Extract the (X, Y) coordinate from the center of the cell holding the provided text.  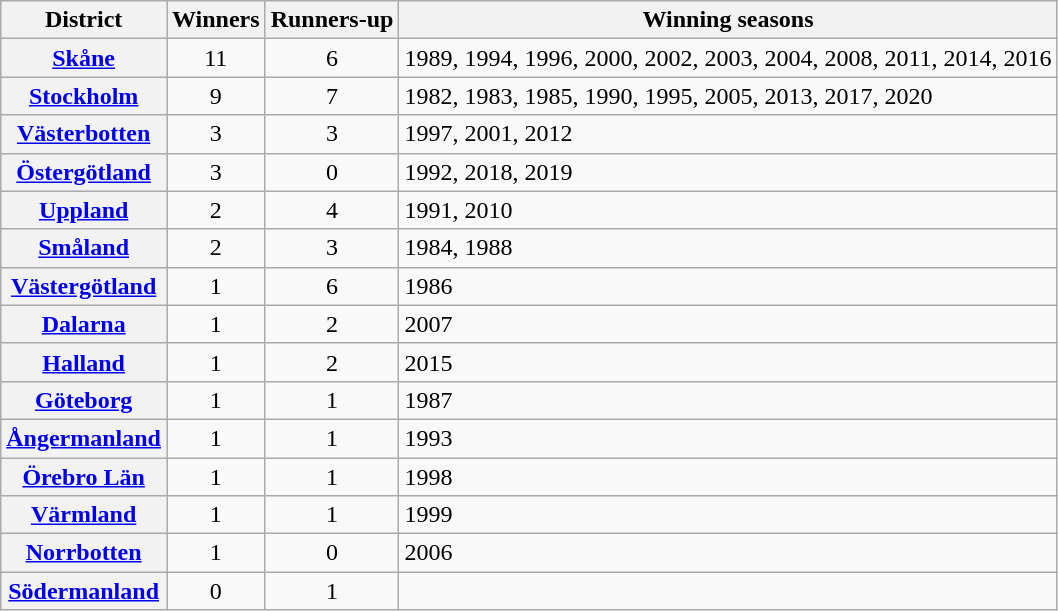
2006 (728, 553)
Södermanland (84, 591)
Runners-up (332, 20)
1997, 2001, 2012 (728, 134)
Värmland (84, 515)
Göteborg (84, 400)
1989, 1994, 1996, 2000, 2002, 2003, 2004, 2008, 2011, 2014, 2016 (728, 58)
Örebro Län (84, 477)
1991, 2010 (728, 210)
1998 (728, 477)
Norrbotten (84, 553)
Stockholm (84, 96)
Östergötland (84, 172)
Västergötland (84, 286)
11 (216, 58)
Skåne (84, 58)
4 (332, 210)
Dalarna (84, 324)
1987 (728, 400)
7 (332, 96)
1986 (728, 286)
Ångermanland (84, 438)
Småland (84, 248)
2007 (728, 324)
Winners (216, 20)
Winning seasons (728, 20)
9 (216, 96)
1993 (728, 438)
1992, 2018, 2019 (728, 172)
District (84, 20)
1984, 1988 (728, 248)
Västerbotten (84, 134)
2015 (728, 362)
1982, 1983, 1985, 1990, 1995, 2005, 2013, 2017, 2020 (728, 96)
Halland (84, 362)
Uppland (84, 210)
1999 (728, 515)
